For the text-containing cell, return its midpoint in [x, y] coordinate format. 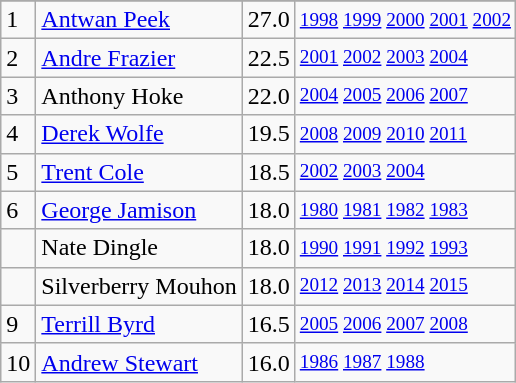
2008 2009 2010 2011 [405, 134]
6 [18, 210]
Andrew Stewart [139, 362]
27.0 [268, 20]
1 [18, 20]
Anthony Hoke [139, 96]
22.0 [268, 96]
1980 1981 1982 1983 [405, 210]
Antwan Peek [139, 20]
19.5 [268, 134]
16.5 [268, 324]
22.5 [268, 58]
2 [18, 58]
1986 1987 1988 [405, 362]
18.5 [268, 172]
16.0 [268, 362]
Silverberry Mouhon [139, 286]
2005 2006 2007 2008 [405, 324]
2004 2005 2006 2007 [405, 96]
2001 2002 2003 2004 [405, 58]
1990 1991 1992 1993 [405, 248]
Nate Dingle [139, 248]
1998 1999 2000 2001 2002 [405, 20]
Trent Cole [139, 172]
3 [18, 96]
2002 2003 2004 [405, 172]
10 [18, 362]
4 [18, 134]
5 [18, 172]
9 [18, 324]
2012 2013 2014 2015 [405, 286]
George Jamison [139, 210]
Terrill Byrd [139, 324]
Andre Frazier [139, 58]
Derek Wolfe [139, 134]
